Provide the [X, Y] coordinate of the cell's center where the given text is located.  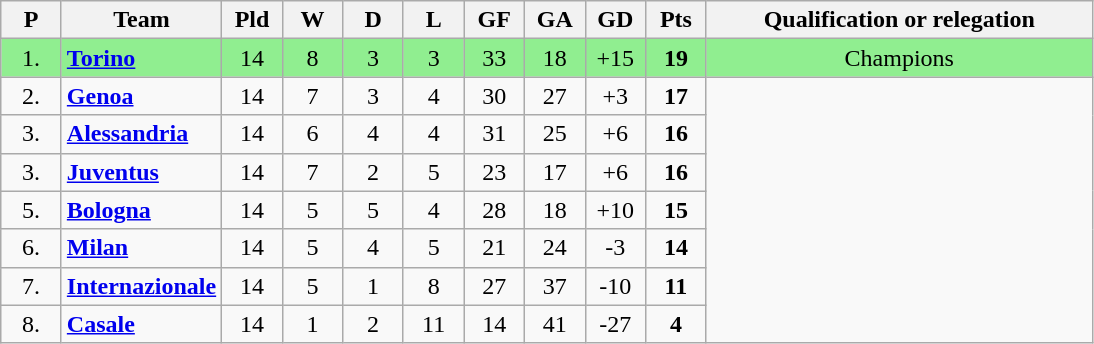
W [312, 20]
24 [556, 248]
8. [32, 324]
23 [494, 172]
41 [556, 324]
21 [494, 248]
Genoa [141, 96]
Milan [141, 248]
-27 [616, 324]
Torino [141, 58]
+3 [616, 96]
+15 [616, 58]
GF [494, 20]
D [374, 20]
15 [676, 210]
Pld [252, 20]
+10 [616, 210]
P [32, 20]
7. [32, 286]
Casale [141, 324]
19 [676, 58]
Qualification or relegation [899, 20]
Juventus [141, 172]
6. [32, 248]
37 [556, 286]
GD [616, 20]
25 [556, 134]
L [434, 20]
30 [494, 96]
31 [494, 134]
Team [141, 20]
2. [32, 96]
1. [32, 58]
28 [494, 210]
6 [312, 134]
Champions [899, 58]
Internazionale [141, 286]
33 [494, 58]
Alessandria [141, 134]
Pts [676, 20]
GA [556, 20]
Bologna [141, 210]
-3 [616, 248]
5. [32, 210]
-10 [616, 286]
